Provide the [x, y] coordinate of the cell's center where the given text is located.  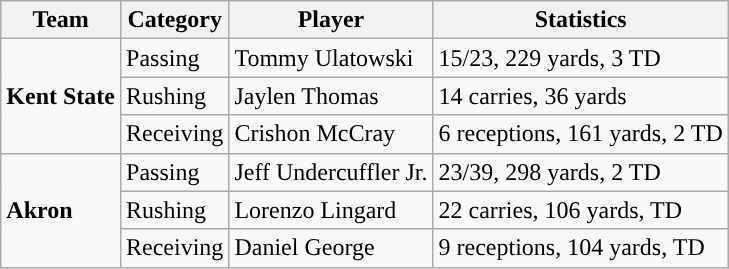
23/39, 298 yards, 2 TD [580, 172]
22 carries, 106 yards, TD [580, 210]
Tommy Ulatowski [331, 58]
Player [331, 20]
Lorenzo Lingard [331, 210]
Akron [61, 210]
15/23, 229 yards, 3 TD [580, 58]
Jaylen Thomas [331, 96]
Team [61, 20]
Kent State [61, 96]
Statistics [580, 20]
Crishon McCray [331, 134]
6 receptions, 161 yards, 2 TD [580, 134]
Jeff Undercuffler Jr. [331, 172]
9 receptions, 104 yards, TD [580, 248]
14 carries, 36 yards [580, 96]
Daniel George [331, 248]
Category [175, 20]
